Locate the cell with the specified text and output its [x, y] center coordinate. 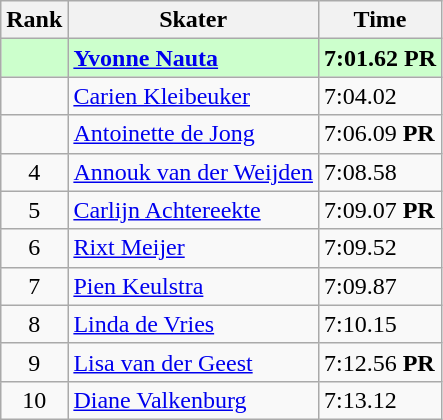
Skater [194, 20]
Annouk van der Weijden [194, 172]
7:13.12 [380, 400]
4 [34, 172]
Yvonne Nauta [194, 58]
7:08.58 [380, 172]
Rixt Meijer [194, 248]
7:09.07 PR [380, 210]
7:04.02 [380, 96]
Carlijn Achtereekte [194, 210]
Diane Valkenburg [194, 400]
7:10.15 [380, 324]
9 [34, 362]
10 [34, 400]
Lisa van der Geest [194, 362]
7:12.56 PR [380, 362]
7:09.87 [380, 286]
7 [34, 286]
Antoinette de Jong [194, 134]
7:09.52 [380, 248]
7:01.62 PR [380, 58]
5 [34, 210]
8 [34, 324]
7:06.09 PR [380, 134]
Carien Kleibeuker [194, 96]
Pien Keulstra [194, 286]
Linda de Vries [194, 324]
Time [380, 20]
6 [34, 248]
Rank [34, 20]
